Return the [x, y] coordinate for the center point of the cell that contains the specified text.  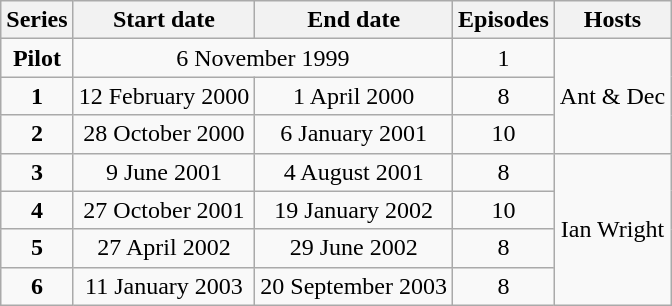
20 September 2003 [354, 286]
9 June 2001 [164, 172]
6 [37, 286]
Start date [164, 20]
2 [37, 134]
Hosts [612, 20]
29 June 2002 [354, 248]
3 [37, 172]
End date [354, 20]
Series [37, 20]
4 August 2001 [354, 172]
4 [37, 210]
1 April 2000 [354, 96]
27 April 2002 [164, 248]
19 January 2002 [354, 210]
Pilot [37, 58]
11 January 2003 [164, 286]
Ian Wright [612, 229]
6 January 2001 [354, 134]
27 October 2001 [164, 210]
6 November 1999 [262, 58]
Ant & Dec [612, 96]
Episodes [504, 20]
12 February 2000 [164, 96]
28 October 2000 [164, 134]
5 [37, 248]
